Output the (X, Y) coordinate of the center of the cell containing the given text.  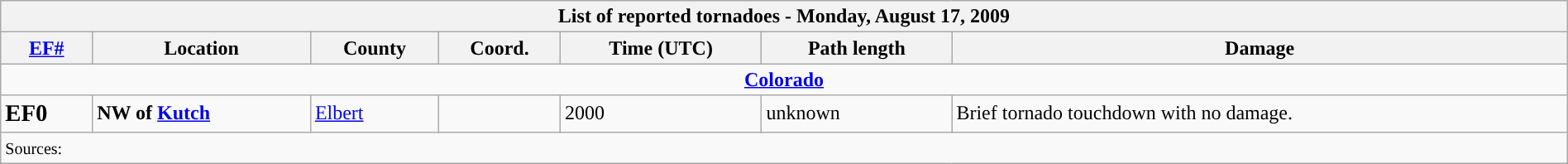
Location (202, 48)
Path length (857, 48)
Brief tornado touchdown with no damage. (1260, 113)
NW of Kutch (202, 113)
Colorado (784, 80)
EF0 (46, 113)
unknown (857, 113)
EF# (46, 48)
List of reported tornadoes - Monday, August 17, 2009 (784, 17)
Damage (1260, 48)
Elbert (374, 113)
County (374, 48)
2000 (660, 113)
Time (UTC) (660, 48)
Coord. (500, 48)
Sources: (784, 147)
